Return [x, y] of the center of cell containing provided text 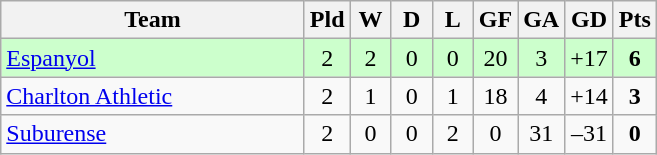
18 [495, 96]
Espanyol [153, 58]
Charlton Athletic [153, 96]
6 [634, 58]
Suburense [153, 134]
Team [153, 20]
20 [495, 58]
L [452, 20]
GD [590, 20]
W [370, 20]
31 [542, 134]
Pld [327, 20]
+14 [590, 96]
GA [542, 20]
–31 [590, 134]
4 [542, 96]
GF [495, 20]
D [412, 20]
Pts [634, 20]
+17 [590, 58]
